Detect which cell encompasses the target text, then output its (x, y) center coordinate. 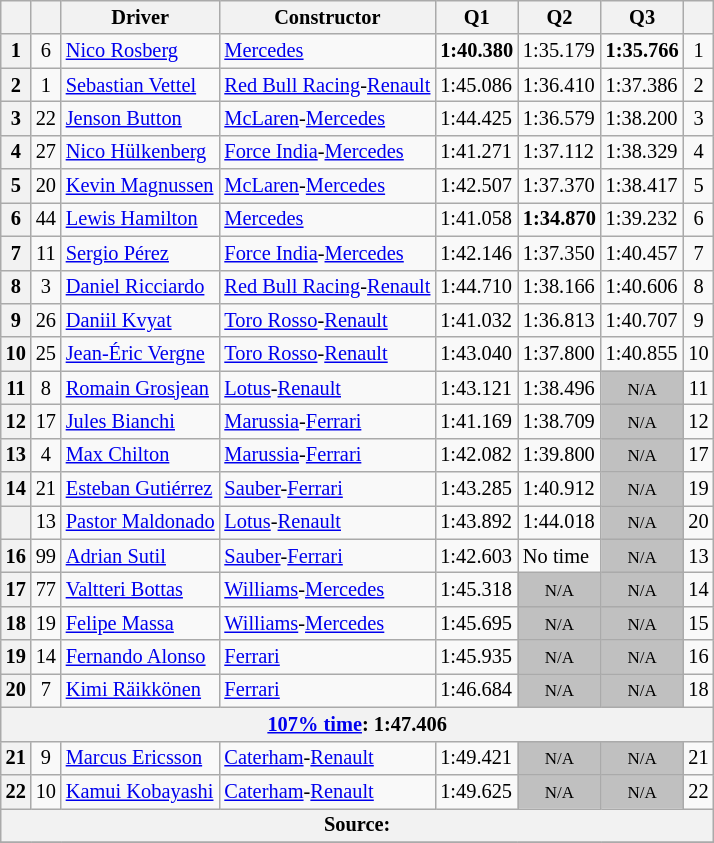
1:43.121 (476, 388)
1:41.058 (476, 219)
1:42.146 (476, 253)
Sebastian Vettel (140, 85)
1:42.507 (476, 186)
1:45.086 (476, 85)
Kamui Kobayashi (140, 791)
Source: (358, 825)
Driver (140, 17)
1:40.912 (560, 489)
1:38.417 (642, 186)
1:38.496 (560, 388)
Romain Grosjean (140, 388)
1:44.425 (476, 118)
1:45.695 (476, 623)
1:40.855 (642, 354)
1:40.707 (642, 320)
27 (46, 152)
Kevin Magnussen (140, 186)
1:41.271 (476, 152)
Felipe Massa (140, 623)
1:41.032 (476, 320)
1:35.766 (642, 51)
1:41.169 (476, 421)
107% time: 1:47.406 (358, 724)
15 (699, 623)
Lewis Hamilton (140, 219)
1:34.870 (560, 219)
1:45.935 (476, 657)
26 (46, 320)
Adrian Sutil (140, 556)
44 (46, 219)
1:49.625 (476, 791)
1:35.179 (560, 51)
1:43.285 (476, 489)
1:36.579 (560, 118)
Nico Rosberg (140, 51)
1:38.329 (642, 152)
1:43.040 (476, 354)
Q1 (476, 17)
Marcus Ericsson (140, 758)
1:44.018 (560, 522)
1:40.457 (642, 253)
1:38.709 (560, 421)
1:42.082 (476, 455)
1:37.370 (560, 186)
Daniel Ricciardo (140, 287)
1:37.800 (560, 354)
77 (46, 589)
Jules Bianchi (140, 421)
Q2 (560, 17)
1:39.232 (642, 219)
1:36.410 (560, 85)
Jean-Éric Vergne (140, 354)
Sergio Pérez (140, 253)
1:38.166 (560, 287)
1:37.112 (560, 152)
Q3 (642, 17)
Pastor Maldonado (140, 522)
25 (46, 354)
1:39.800 (560, 455)
1:43.892 (476, 522)
1:37.386 (642, 85)
Constructor (327, 17)
Valtteri Bottas (140, 589)
1:44.710 (476, 287)
1:40.606 (642, 287)
1:46.684 (476, 690)
Kimi Räikkönen (140, 690)
1:40.380 (476, 51)
1:49.421 (476, 758)
1:38.200 (642, 118)
Nico Hülkenberg (140, 152)
99 (46, 556)
1:45.318 (476, 589)
1:42.603 (476, 556)
1:36.813 (560, 320)
Fernando Alonso (140, 657)
Esteban Gutiérrez (140, 489)
Max Chilton (140, 455)
1:37.350 (560, 253)
No time (560, 556)
Jenson Button (140, 118)
Daniil Kvyat (140, 320)
